Extract the [X, Y] coordinate from the center of the cell holding the provided text.  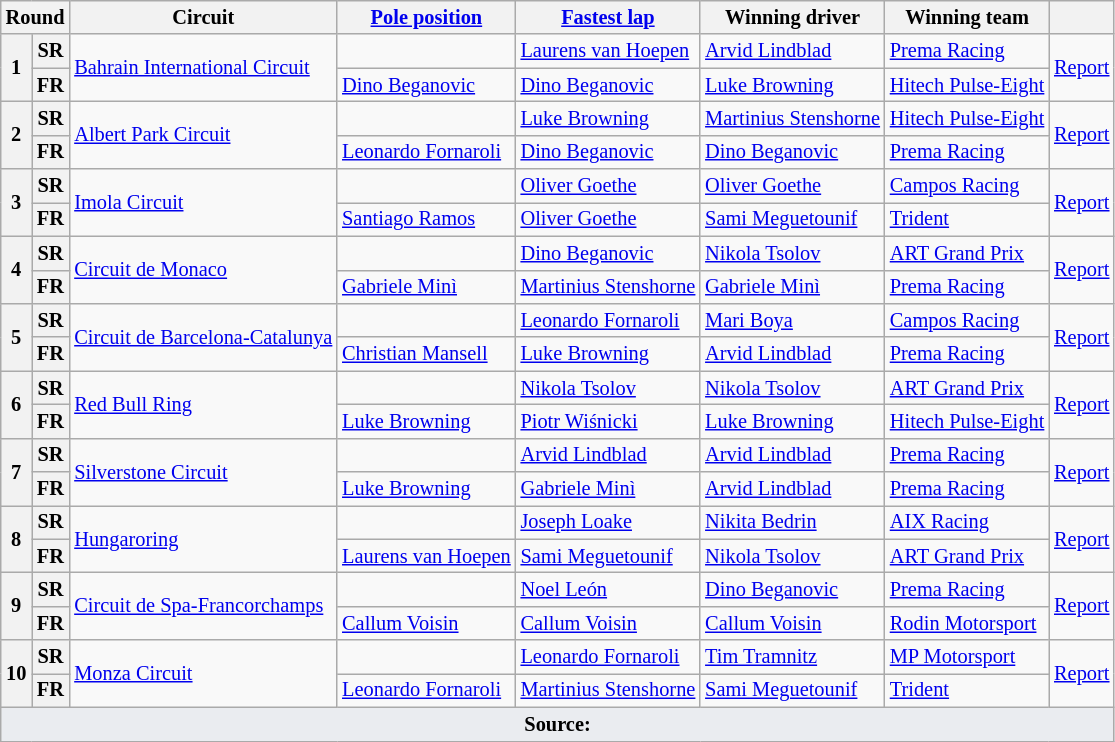
Winning team [967, 17]
4 [16, 270]
7 [16, 472]
Hungaroring [203, 538]
Circuit de Barcelona-Catalunya [203, 336]
Monza Circuit [203, 674]
Joseph Loake [608, 522]
2 [16, 134]
Rodin Motorsport [967, 623]
9 [16, 606]
Source: [558, 724]
Round [36, 17]
Circuit [203, 17]
1 [16, 68]
Red Bull Ring [203, 404]
Winning driver [792, 17]
3 [16, 202]
10 [16, 674]
Bahrain International Circuit [203, 68]
Imola Circuit [203, 202]
Christian Mansell [426, 354]
Nikita Bedrin [792, 522]
Tim Tramnitz [792, 657]
Silverstone Circuit [203, 472]
6 [16, 404]
Pole position [426, 17]
Piotr Wiśnicki [608, 421]
Circuit de Monaco [203, 270]
MP Motorsport [967, 657]
Fastest lap [608, 17]
Circuit de Spa-Francorchamps [203, 606]
Albert Park Circuit [203, 134]
Santiago Ramos [426, 219]
8 [16, 538]
Mari Boya [792, 320]
Noel León [608, 589]
5 [16, 336]
AIX Racing [967, 522]
